From the cell containing the given text, extract its center point as [x, y] coordinate. 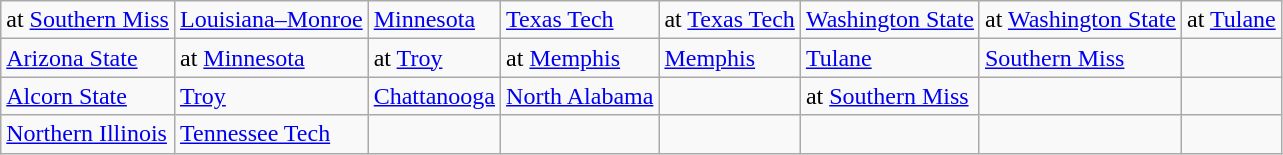
Chattanooga [434, 96]
at Troy [434, 58]
North Alabama [580, 96]
Northern Illinois [88, 134]
at Washington State [1080, 20]
Washington State [890, 20]
Minnesota [434, 20]
Tennessee Tech [271, 134]
at Tulane [1231, 20]
at Minnesota [271, 58]
Tulane [890, 58]
Texas Tech [580, 20]
Arizona State [88, 58]
at Texas Tech [730, 20]
Louisiana–Monroe [271, 20]
Alcorn State [88, 96]
Memphis [730, 58]
Troy [271, 96]
at Memphis [580, 58]
Southern Miss [1080, 58]
